Pinpoint the cell where the given text exists, returning its (x, y) midpoint coordinate. 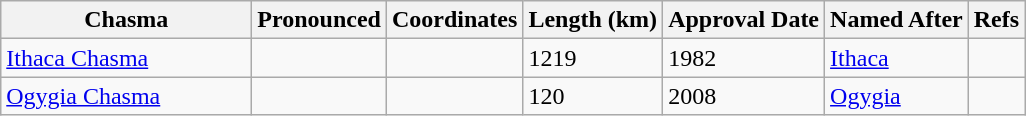
Approval Date (744, 20)
1982 (744, 58)
Named After (897, 20)
120 (593, 96)
Ogygia Chasma (126, 96)
Ogygia (897, 96)
Coordinates (454, 20)
Pronounced (320, 20)
Ithaca (897, 58)
Ithaca Chasma (126, 58)
2008 (744, 96)
Length (km) (593, 20)
1219 (593, 58)
Refs (996, 20)
Chasma (126, 20)
